Output the (x, y) coordinate of the center of the cell containing the given text.  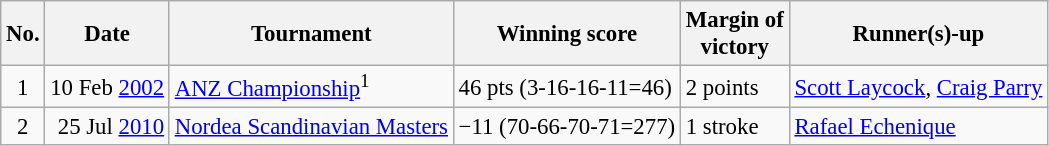
2 (23, 127)
1 (23, 87)
−11 (70-66-70-71=277) (566, 127)
Scott Laycock, Craig Parry (918, 87)
Nordea Scandinavian Masters (311, 127)
ANZ Championship1 (311, 87)
Winning score (566, 34)
10 Feb 2002 (107, 87)
Date (107, 34)
1 stroke (734, 127)
46 pts (3-16-16-11=46) (566, 87)
Tournament (311, 34)
2 points (734, 87)
Rafael Echenique (918, 127)
Margin ofvictory (734, 34)
Runner(s)-up (918, 34)
25 Jul 2010 (107, 127)
No. (23, 34)
